Scan for the cell matching the given text and deliver its (X, Y) coordinate at center. 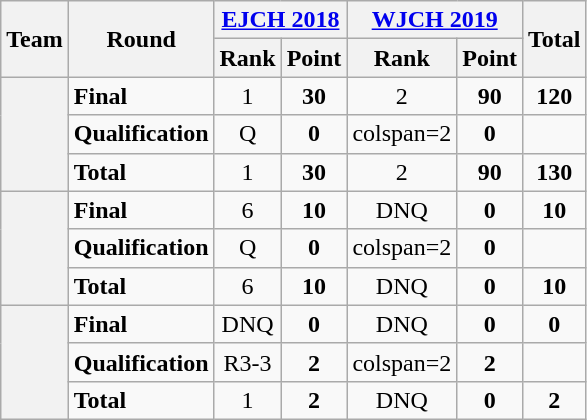
WJCH 2019 (435, 20)
EJCH 2018 (280, 20)
120 (555, 96)
Round (141, 39)
R3-3 (248, 362)
Team (35, 39)
130 (555, 172)
